Find where the given text appears and provide that cell's center as [X, Y] coordinate. 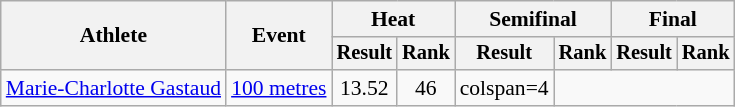
Heat [394, 19]
Semifinal [534, 19]
100 metres [278, 88]
Athlete [114, 36]
13.52 [365, 88]
Marie-Charlotte Gastaud [114, 88]
colspan=4 [504, 88]
Event [278, 36]
46 [426, 88]
Final [672, 19]
